Detect which cell encompasses the target text, then output its [x, y] center coordinate. 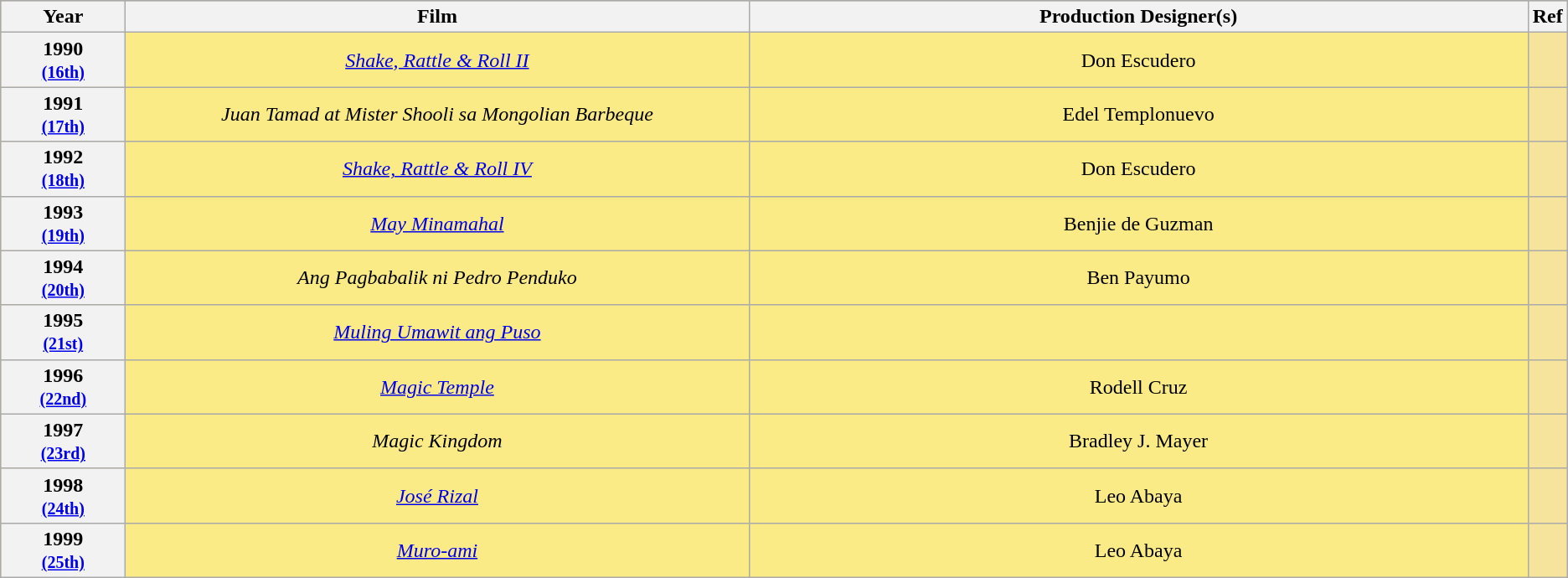
Bradley J. Mayer [1138, 441]
Shake, Rattle & Roll IV [437, 169]
Ang Pagbabalik ni Pedro Penduko [437, 278]
Film [437, 17]
Benjie de Guzman [1138, 223]
1991 (17th) [64, 114]
1999 (25th) [64, 550]
Shake, Rattle & Roll II [437, 60]
José Rizal [437, 496]
Magic Kingdom [437, 441]
Ref [1548, 17]
Ben Payumo [1138, 278]
1997 (23rd) [64, 441]
1990 (16th) [64, 60]
Year [64, 17]
Juan Tamad at Mister Shooli sa Mongolian Barbeque [437, 114]
1998 (24th) [64, 496]
Rodell Cruz [1138, 387]
1992 (18th) [64, 169]
1994 (20th) [64, 278]
Muling Umawit ang Puso [437, 332]
May Minamahal [437, 223]
Muro-ami [437, 550]
Magic Temple [437, 387]
Production Designer(s) [1138, 17]
1995 (21st) [64, 332]
1996 (22nd) [64, 387]
1993 (19th) [64, 223]
Edel Templonuevo [1138, 114]
